Detect which cell encompasses the target text, then output its [X, Y] center coordinate. 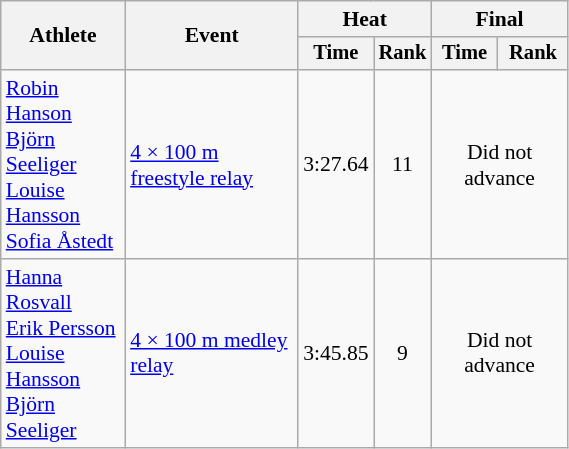
4 × 100 m freestyle relay [212, 164]
11 [403, 164]
Heat [364, 19]
4 × 100 m medley relay [212, 354]
3:45.85 [336, 354]
Event [212, 36]
Athlete [63, 36]
Robin Hanson Björn Seeliger Louise Hansson Sofia Åstedt [63, 164]
Final [500, 19]
Hanna Rosvall Erik Persson Louise HanssonBjörn Seeliger [63, 354]
9 [403, 354]
3:27.64 [336, 164]
